Pinpoint the cell where the given text exists, returning its (x, y) midpoint coordinate. 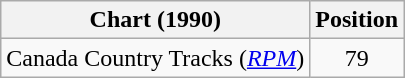
Position (357, 20)
79 (357, 58)
Canada Country Tracks (RPM) (156, 58)
Chart (1990) (156, 20)
